Pinpoint the cell where the given text exists, returning its [X, Y] midpoint coordinate. 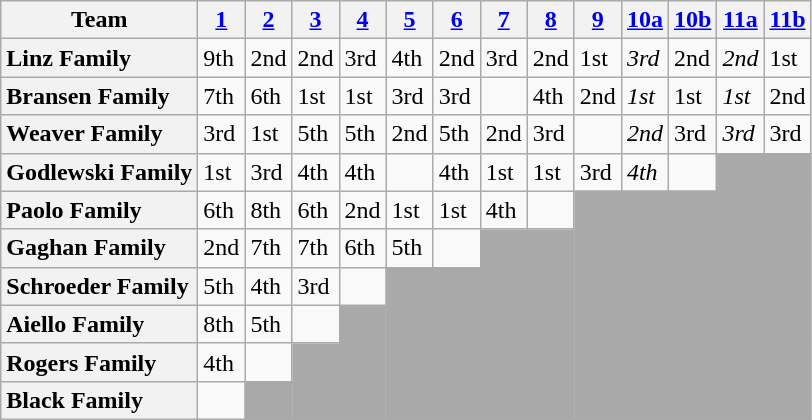
Black Family [100, 400]
7 [504, 20]
4 [362, 20]
1 [222, 20]
3 [316, 20]
Schroeder Family [100, 286]
Bransen Family [100, 96]
9 [598, 20]
11b [788, 20]
Team [100, 20]
Aiello Family [100, 324]
Paolo Family [100, 210]
Weaver Family [100, 134]
Godlewski Family [100, 172]
10b [692, 20]
9th [222, 58]
5 [410, 20]
Rogers Family [100, 362]
Gaghan Family [100, 248]
10a [644, 20]
Linz Family [100, 58]
2 [268, 20]
11a [740, 20]
8 [550, 20]
6 [456, 20]
